Return (x, y) of the center of cell containing provided text 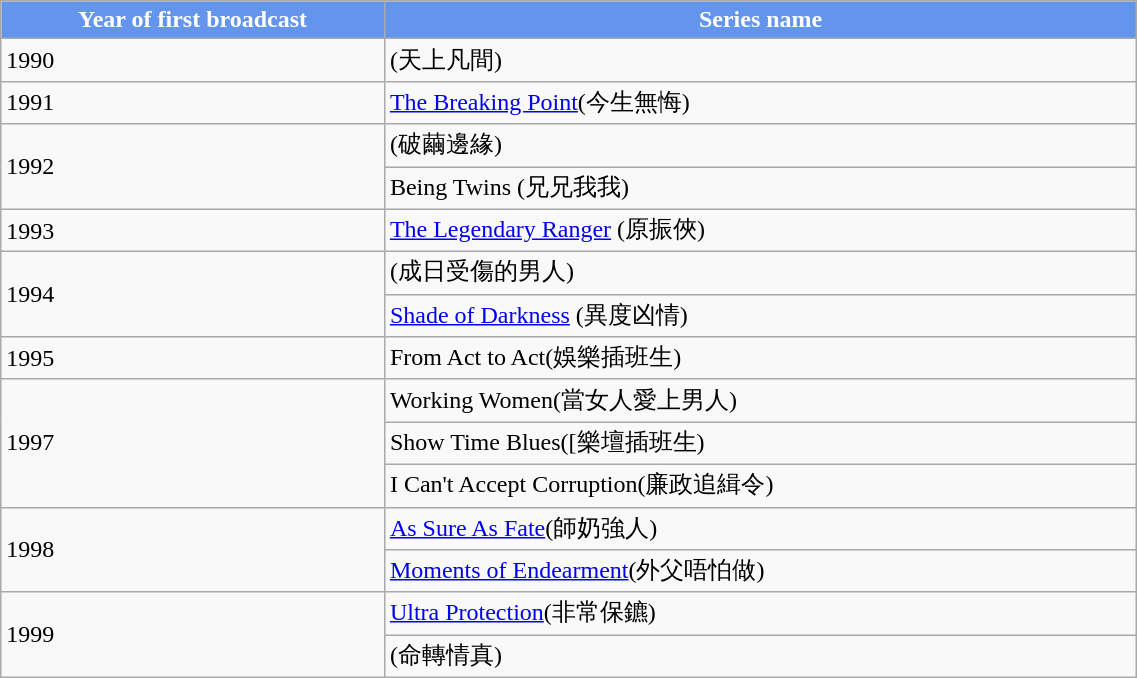
Shade of Darkness (異度凶情) (760, 316)
(破繭邊緣) (760, 146)
The Legendary Ranger (原振俠) (760, 230)
Year of first broadcast (193, 20)
Working Women(當女人愛上男人) (760, 400)
1999 (193, 634)
Show Time Blues([樂壇插班生) (760, 444)
Moments of Endearment(外父唔怕做) (760, 572)
I Can't Accept Corruption(廉政追緝令) (760, 486)
1994 (193, 294)
The Breaking Point(今生無悔) (760, 102)
1992 (193, 166)
(命轉情真) (760, 656)
1998 (193, 550)
As Sure As Fate(師奶強人) (760, 528)
From Act to Act(娛樂插班生) (760, 358)
1993 (193, 230)
Ultra Protection(非常保鑣) (760, 614)
Series name (760, 20)
1997 (193, 443)
(成日受傷的男人) (760, 274)
1995 (193, 358)
1991 (193, 102)
1990 (193, 60)
(天上凡間) (760, 60)
Being Twins (兄兄我我) (760, 188)
